Return (X, Y) of the center of cell containing provided text 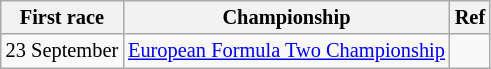
23 September (62, 51)
European Formula Two Championship (286, 51)
First race (62, 17)
Ref (470, 17)
Championship (286, 17)
